Scan for the cell matching the given text and deliver its [X, Y] coordinate at center. 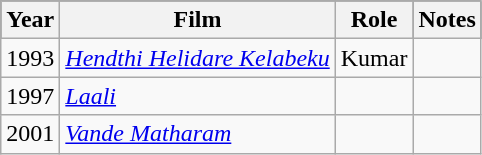
1993 [30, 58]
2001 [30, 134]
Notes [447, 20]
Role [374, 20]
1997 [30, 96]
Hendthi Helidare Kelabeku [198, 58]
Year [30, 20]
Film [198, 20]
Vande Matharam [198, 134]
Kumar [374, 58]
Laali [198, 96]
